Provide the [X, Y] coordinate of the cell's center where the given text is located.  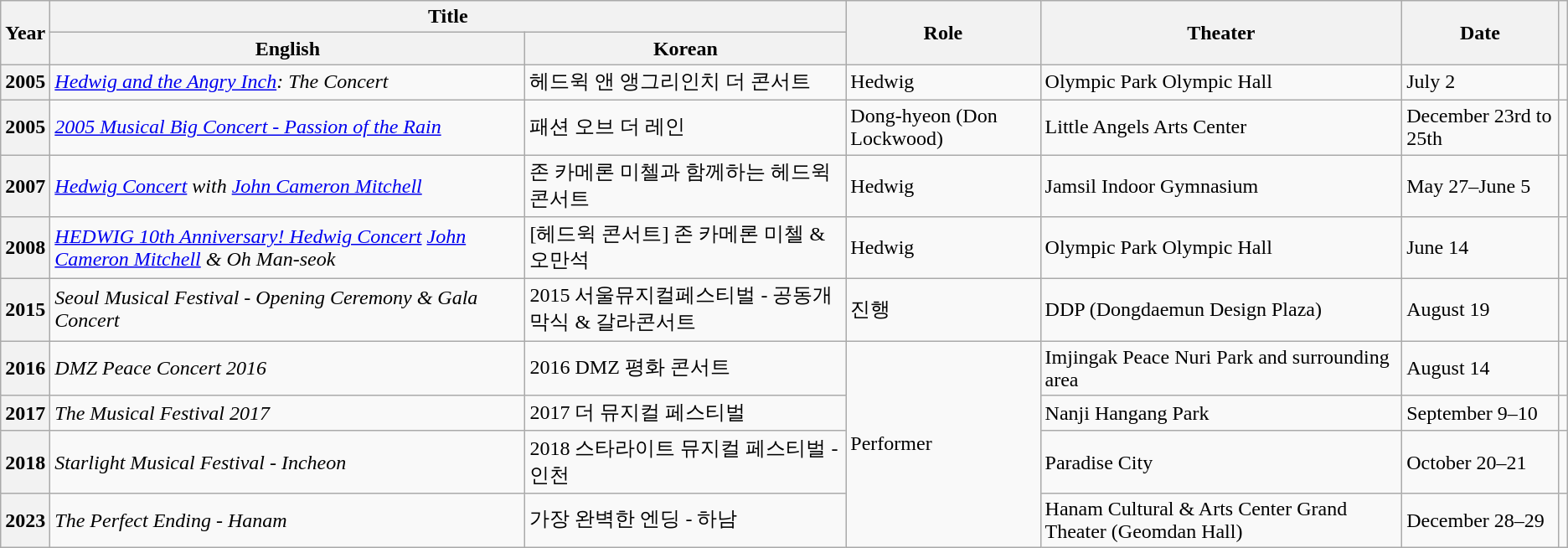
2023 [25, 520]
Hedwig and the Angry Inch: The Concert [288, 82]
진행 [943, 310]
DDP (Dongdaemun Design Plaza) [1221, 310]
Role [943, 33]
Performer [943, 444]
가장 완벽한 엔딩 - 하남 [685, 520]
Jamsil Indoor Gymnasium [1221, 185]
The Musical Festival 2017 [288, 414]
December 23rd to 25th [1480, 127]
2016 [25, 369]
Paradise City [1221, 462]
September 9–10 [1480, 414]
2007 [25, 185]
Theater [1221, 33]
Date [1480, 33]
Nanji Hangang Park [1221, 414]
Title [448, 17]
Seoul Musical Festival - Opening Ceremony & Gala Concert [288, 310]
2015 [25, 310]
December 28–29 [1480, 520]
Year [25, 33]
May 27–June 5 [1480, 185]
존 카메론 미첼과 함께하는 헤드윅 콘서트 [685, 185]
Hedwig Concert with John Cameron Mitchell [288, 185]
Imjingak Peace Nuri Park and surrounding area [1221, 369]
[헤드윅 콘서트] 존 카메론 미첼 & 오만석 [685, 248]
2018 스타라이트 뮤지컬 페스티벌 - 인천 [685, 462]
헤드윅 앤 앵그리인치 더 콘서트 [685, 82]
Little Angels Arts Center [1221, 127]
패션 오브 더 레인 [685, 127]
Starlight Musical Festival - Incheon [288, 462]
2005 Musical Big Concert - Passion of the Rain [288, 127]
Hanam Cultural & Arts Center Grand Theater (Geomdan Hall) [1221, 520]
August 14 [1480, 369]
June 14 [1480, 248]
July 2 [1480, 82]
2017 더 뮤지컬 페스티벌 [685, 414]
Dong-hyeon (Don Lockwood) [943, 127]
2015 서울뮤지컬페스티벌 - 공동개막식 & 갈라콘서트 [685, 310]
2017 [25, 414]
August 19 [1480, 310]
Korean [685, 49]
HEDWIG 10th Anniversary! Hedwig Concert John Cameron Mitchell & Oh Man-seok [288, 248]
The Perfect Ending - Hanam [288, 520]
2018 [25, 462]
English [288, 49]
DMZ Peace Concert 2016 [288, 369]
2008 [25, 248]
2016 DMZ 평화 콘서트 [685, 369]
October 20–21 [1480, 462]
